Provide the [X, Y] coordinate of the cell's center where the given text is located.  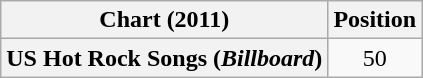
Position [375, 20]
50 [375, 58]
Chart (2011) [164, 20]
US Hot Rock Songs (Billboard) [164, 58]
